Scan for the cell matching the given text and deliver its (x, y) coordinate at center. 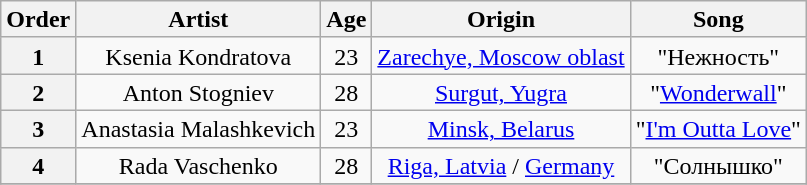
"I'm Outta Love" (718, 128)
Zarechye, Moscow oblast (501, 56)
Order (38, 20)
3 (38, 128)
Anton Stogniev (198, 92)
Age (346, 20)
2 (38, 92)
"Wonderwall" (718, 92)
Anastasia Malashkevich (198, 128)
"Солнышко" (718, 166)
Origin (501, 20)
Artist (198, 20)
Surgut, Yugra (501, 92)
Song (718, 20)
1 (38, 56)
4 (38, 166)
"Нежность" (718, 56)
Ksenia Kondratova (198, 56)
Riga, Latvia / Germany (501, 166)
Minsk, Belarus (501, 128)
Rada Vaschenko (198, 166)
